Search for the cell housing the specified text and yield its (X, Y) center coordinate. 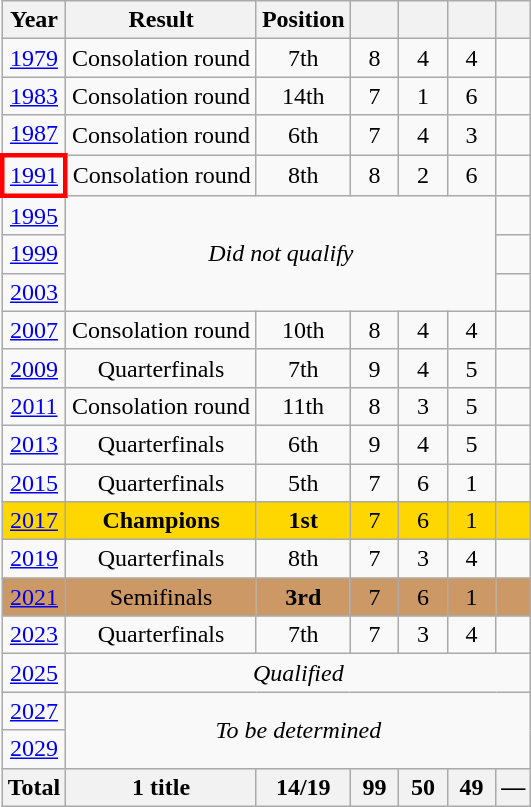
14/19 (303, 787)
2023 (34, 635)
49 (472, 787)
1979 (34, 58)
Champions (162, 521)
To be determined (298, 730)
1991 (34, 174)
2019 (34, 559)
2013 (34, 444)
50 (424, 787)
Year (34, 20)
2011 (34, 406)
14th (303, 96)
Semifinals (162, 597)
Total (34, 787)
2003 (34, 292)
2007 (34, 330)
Result (162, 20)
2015 (34, 483)
2027 (34, 711)
1st (303, 521)
1983 (34, 96)
— (514, 787)
11th (303, 406)
10th (303, 330)
1987 (34, 135)
1995 (34, 216)
Did not qualify (281, 254)
2021 (34, 597)
2017 (34, 521)
2029 (34, 749)
2 (424, 174)
2009 (34, 368)
99 (374, 787)
3rd (303, 597)
1 title (162, 787)
Position (303, 20)
Qualified (298, 673)
5th (303, 483)
1999 (34, 254)
2025 (34, 673)
